Output the (x, y) coordinate of the center of the cell containing the given text.  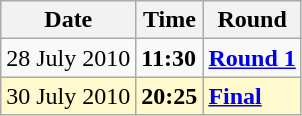
11:30 (170, 58)
Date (68, 20)
Final (252, 96)
20:25 (170, 96)
28 July 2010 (68, 58)
Round 1 (252, 58)
Round (252, 20)
Time (170, 20)
30 July 2010 (68, 96)
